Return the [X, Y] coordinate for the center point of the cell that contains the specified text.  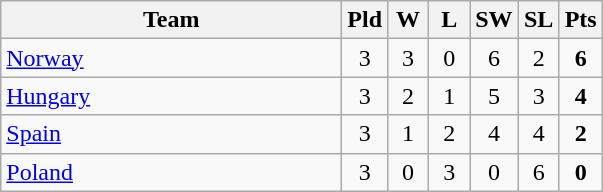
Hungary [172, 96]
Team [172, 20]
Poland [172, 172]
SW [494, 20]
5 [494, 96]
Pts [580, 20]
Spain [172, 134]
Pld [365, 20]
SL [538, 20]
L [450, 20]
W [408, 20]
Norway [172, 58]
